Output the [x, y] coordinate of the center of the cell containing the given text.  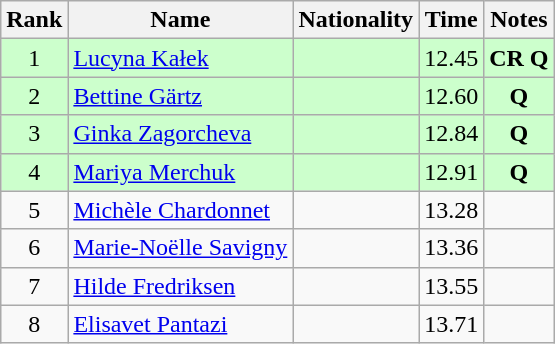
12.45 [452, 58]
Bettine Gärtz [180, 96]
CR Q [519, 58]
2 [34, 96]
13.36 [452, 248]
Marie-Noëlle Savigny [180, 248]
Name [180, 20]
Rank [34, 20]
Michèle Chardonnet [180, 210]
13.55 [452, 286]
13.28 [452, 210]
7 [34, 286]
5 [34, 210]
6 [34, 248]
Ginka Zagorcheva [180, 134]
8 [34, 324]
12.60 [452, 96]
Nationality [356, 20]
Notes [519, 20]
1 [34, 58]
Mariya Merchuk [180, 172]
Hilde Fredriksen [180, 286]
4 [34, 172]
12.84 [452, 134]
13.71 [452, 324]
Time [452, 20]
Elisavet Pantazi [180, 324]
Lucyna Kałek [180, 58]
12.91 [452, 172]
3 [34, 134]
